Scan for the cell matching the given text and deliver its [X, Y] coordinate at center. 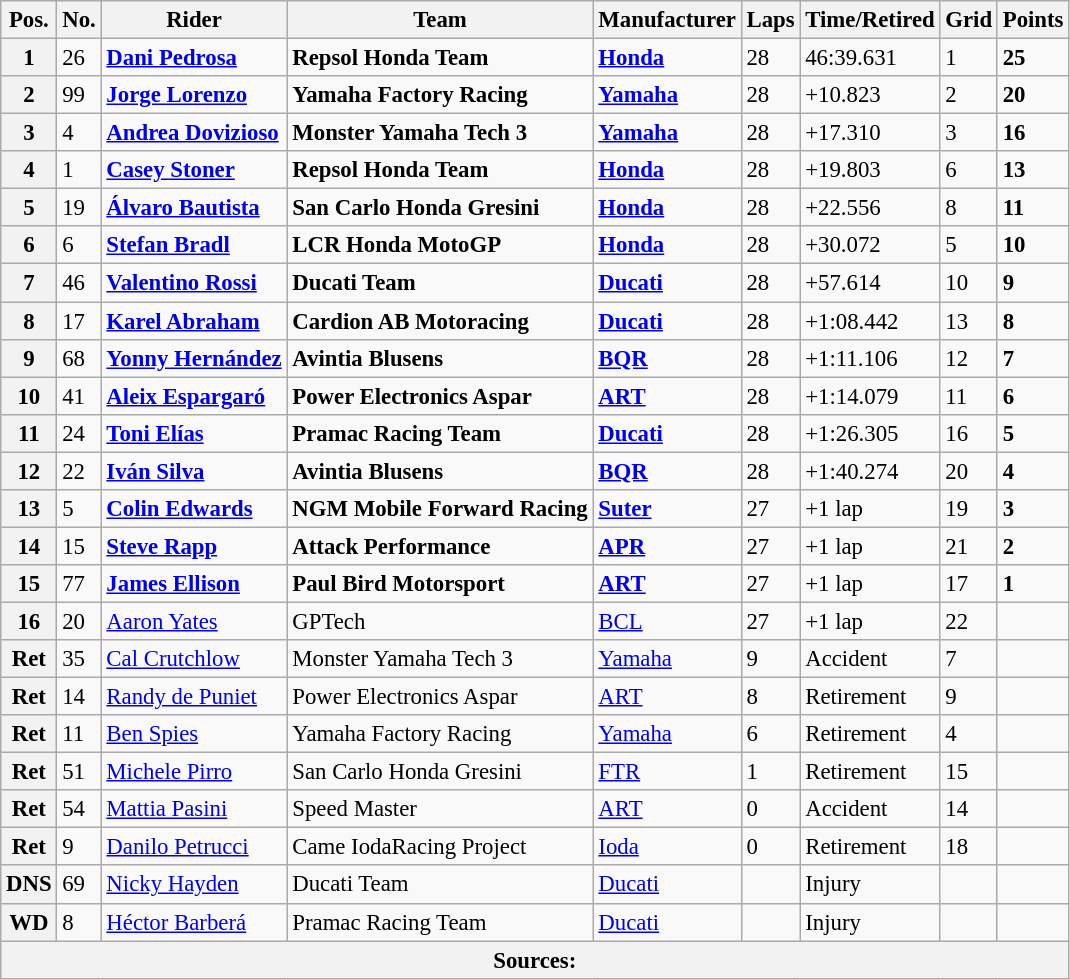
Colin Edwards [194, 509]
Suter [667, 509]
Team [440, 20]
James Ellison [194, 584]
Danilo Petrucci [194, 847]
Grid [968, 20]
69 [79, 885]
Valentino Rossi [194, 283]
Stefan Bradl [194, 245]
FTR [667, 772]
Rider [194, 20]
Héctor Barberá [194, 922]
Speed Master [440, 809]
51 [79, 772]
+17.310 [870, 133]
Dani Pedrosa [194, 58]
Sources: [535, 960]
Manufacturer [667, 20]
Pos. [29, 20]
Randy de Puniet [194, 697]
WD [29, 922]
41 [79, 396]
No. [79, 20]
Andrea Dovizioso [194, 133]
APR [667, 546]
18 [968, 847]
35 [79, 659]
Cardion AB Motoracing [440, 321]
26 [79, 58]
+19.803 [870, 170]
21 [968, 546]
BCL [667, 621]
+1:08.442 [870, 321]
Ioda [667, 847]
25 [1032, 58]
Álvaro Bautista [194, 208]
77 [79, 584]
+57.614 [870, 283]
24 [79, 433]
+22.556 [870, 208]
Karel Abraham [194, 321]
46 [79, 283]
Ben Spies [194, 734]
Aleix Espargaró [194, 396]
Aaron Yates [194, 621]
Steve Rapp [194, 546]
Paul Bird Motorsport [440, 584]
+10.823 [870, 95]
DNS [29, 885]
+1:11.106 [870, 358]
Came IodaRacing Project [440, 847]
Points [1032, 20]
Mattia Pasini [194, 809]
Iván Silva [194, 471]
Time/Retired [870, 20]
NGM Mobile Forward Racing [440, 509]
+1:26.305 [870, 433]
Laps [770, 20]
99 [79, 95]
GPTech [440, 621]
Toni Elías [194, 433]
+1:40.274 [870, 471]
Cal Crutchlow [194, 659]
Nicky Hayden [194, 885]
+1:14.079 [870, 396]
LCR Honda MotoGP [440, 245]
Michele Pirro [194, 772]
Attack Performance [440, 546]
54 [79, 809]
+30.072 [870, 245]
Yonny Hernández [194, 358]
Jorge Lorenzo [194, 95]
Casey Stoner [194, 170]
68 [79, 358]
46:39.631 [870, 58]
